Pinpoint the cell where the given text exists, returning its (X, Y) midpoint coordinate. 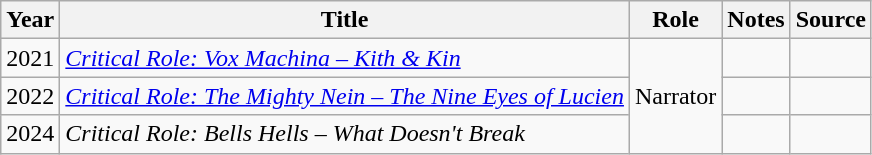
Critical Role: Bells Hells – What Doesn't Break (345, 134)
Notes (756, 20)
Narrator (675, 96)
Year (30, 20)
Critical Role: The Mighty Nein – The Nine Eyes of Lucien (345, 96)
Critical Role: Vox Machina – Kith & Kin (345, 58)
2022 (30, 96)
Title (345, 20)
2021 (30, 58)
Role (675, 20)
2024 (30, 134)
Source (830, 20)
